Detect which cell encompasses the target text, then output its [x, y] center coordinate. 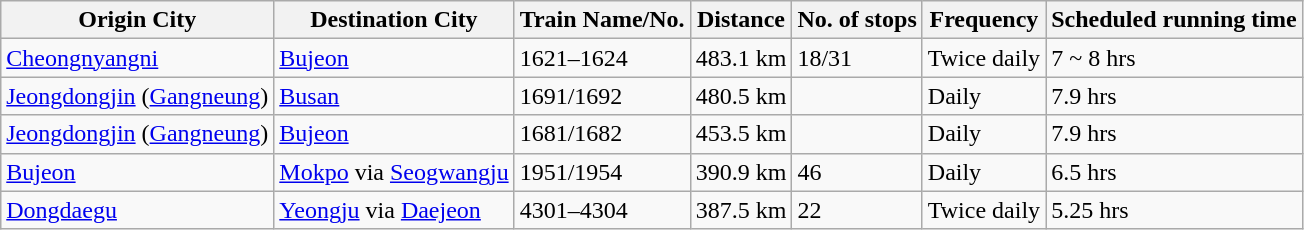
Scheduled running time [1174, 20]
480.5 km [741, 96]
483.1 km [741, 58]
Frequency [984, 20]
18/31 [857, 58]
5.25 hrs [1174, 210]
390.9 km [741, 172]
Mokpo via Seogwangju [394, 172]
Distance [741, 20]
Yeongju via Daejeon [394, 210]
7 ~ 8 hrs [1174, 58]
No. of stops [857, 20]
1691/1692 [602, 96]
46 [857, 172]
Train Name/No. [602, 20]
1621–1624 [602, 58]
1951/1954 [602, 172]
Cheongnyangni [138, 58]
Busan [394, 96]
Dongdaegu [138, 210]
1681/1682 [602, 134]
Destination City [394, 20]
6.5 hrs [1174, 172]
Origin City [138, 20]
4301–4304 [602, 210]
387.5 km [741, 210]
22 [857, 210]
453.5 km [741, 134]
